Provide the [X, Y] coordinate of the cell's center where the given text is located.  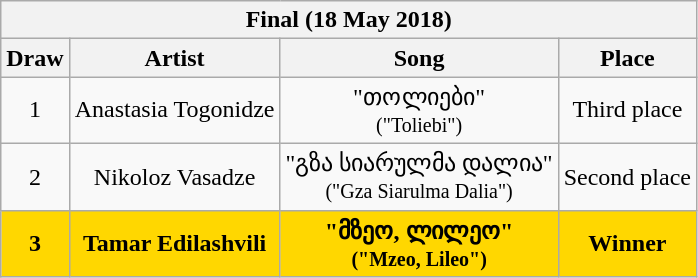
Tamar Edilashvili [174, 244]
"თოლიები"("Toliebi") [419, 110]
1 [35, 110]
"გზა სიარულმა დალია"("Gza Siarulma Dalia") [419, 176]
Anastasia Togonidze [174, 110]
Place [627, 58]
3 [35, 244]
Draw [35, 58]
Second place [627, 176]
Artist [174, 58]
Winner [627, 244]
"მზეო, ლილეო"("Mzeo, Lileo") [419, 244]
Third place [627, 110]
Final (18 May 2018) [349, 20]
Song [419, 58]
2 [35, 176]
Nikoloz Vasadze [174, 176]
